Return [X, Y] of the center of cell containing provided text 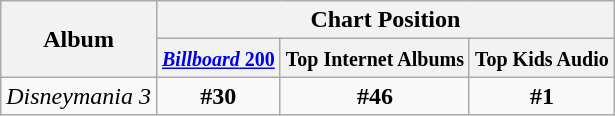
#1 [542, 96]
#30 [218, 96]
Chart Position [385, 20]
Album [79, 39]
Top Internet Albums [374, 58]
Billboard 200 [218, 58]
Disneymania 3 [79, 96]
#46 [374, 96]
Top Kids Audio [542, 58]
